Identify which cell holds the provided text, then report its [x, y] central coordinate. 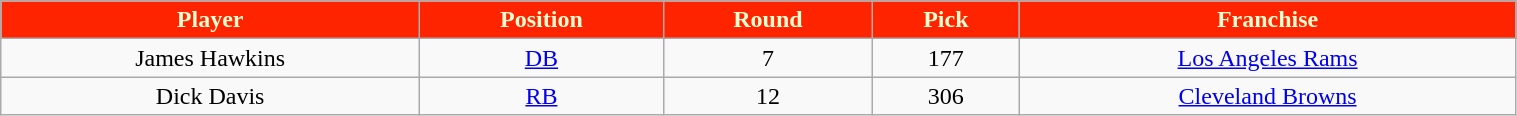
Cleveland Browns [1268, 96]
306 [946, 96]
Position [542, 20]
12 [768, 96]
RB [542, 96]
Los Angeles Rams [1268, 58]
7 [768, 58]
Franchise [1268, 20]
Dick Davis [210, 96]
Player [210, 20]
Pick [946, 20]
177 [946, 58]
DB [542, 58]
James Hawkins [210, 58]
Round [768, 20]
